For the text-containing cell, return its midpoint in [x, y] coordinate format. 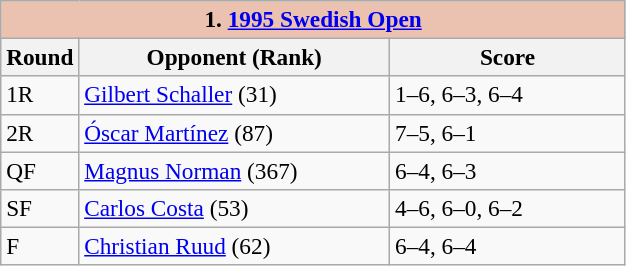
SF [40, 208]
Carlos Costa (53) [234, 208]
6–4, 6–4 [508, 246]
4–6, 6–0, 6–2 [508, 208]
6–4, 6–3 [508, 170]
1R [40, 95]
7–5, 6–1 [508, 133]
1–6, 6–3, 6–4 [508, 95]
QF [40, 170]
Score [508, 57]
Gilbert Schaller (31) [234, 95]
Magnus Norman (367) [234, 170]
Óscar Martínez (87) [234, 133]
2R [40, 133]
Opponent (Rank) [234, 57]
1. 1995 Swedish Open [314, 19]
Round [40, 57]
Christian Ruud (62) [234, 246]
F [40, 246]
